Return the [x, y] coordinate for the center point of the cell that contains the specified text.  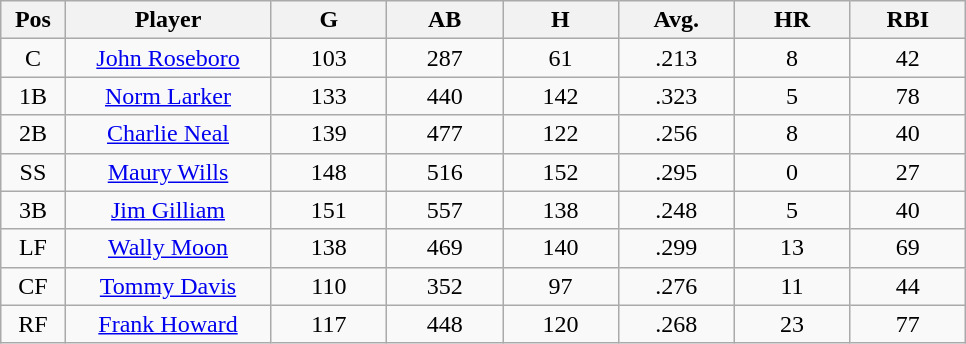
C [33, 58]
Player [168, 20]
Norm Larker [168, 96]
103 [329, 58]
469 [445, 248]
120 [561, 324]
.276 [676, 286]
13 [792, 248]
Tommy Davis [168, 286]
AB [445, 20]
110 [329, 286]
HR [792, 20]
.268 [676, 324]
516 [445, 172]
H [561, 20]
148 [329, 172]
Charlie Neal [168, 134]
.213 [676, 58]
139 [329, 134]
.256 [676, 134]
SS [33, 172]
John Roseboro [168, 58]
27 [908, 172]
557 [445, 210]
122 [561, 134]
142 [561, 96]
151 [329, 210]
23 [792, 324]
.248 [676, 210]
Jim Gilliam [168, 210]
LF [33, 248]
77 [908, 324]
352 [445, 286]
3B [33, 210]
44 [908, 286]
97 [561, 286]
11 [792, 286]
117 [329, 324]
69 [908, 248]
152 [561, 172]
Maury Wills [168, 172]
.295 [676, 172]
Wally Moon [168, 248]
448 [445, 324]
.299 [676, 248]
1B [33, 96]
.323 [676, 96]
Avg. [676, 20]
CF [33, 286]
42 [908, 58]
61 [561, 58]
RBI [908, 20]
2B [33, 134]
78 [908, 96]
133 [329, 96]
440 [445, 96]
Pos [33, 20]
477 [445, 134]
Frank Howard [168, 324]
140 [561, 248]
RF [33, 324]
G [329, 20]
287 [445, 58]
0 [792, 172]
